Pinpoint the cell where the given text exists, returning its (x, y) midpoint coordinate. 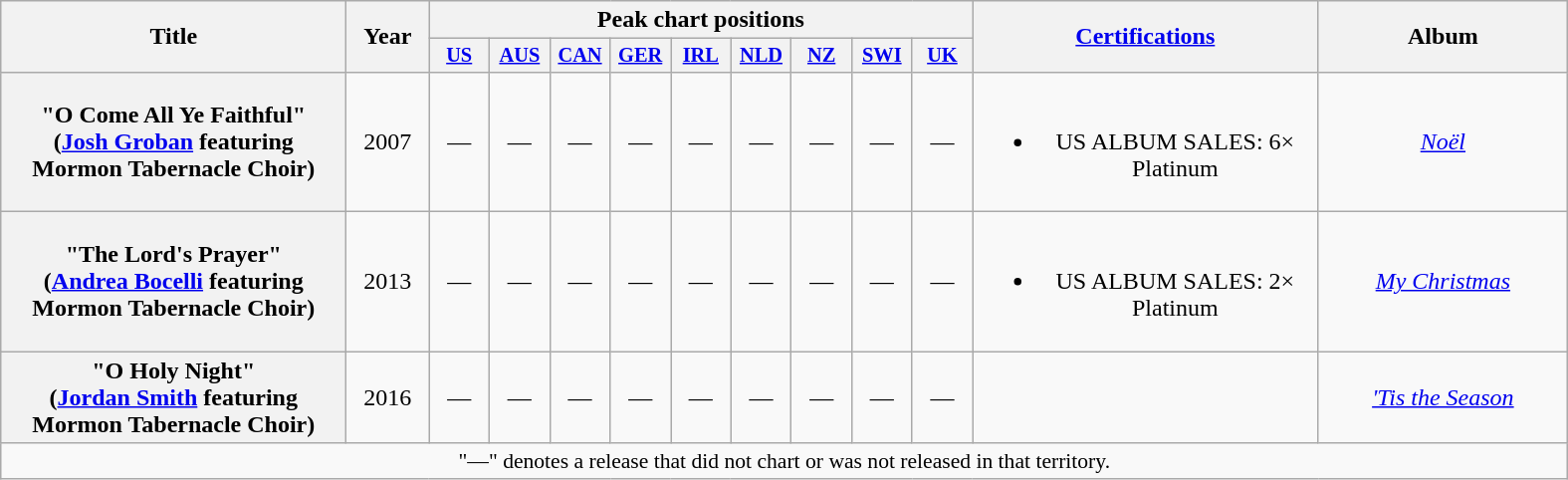
Noël (1444, 141)
Certifications (1145, 37)
"O Holy Night"(Jordan Smith featuring Mormon Tabernacle Choir) (173, 397)
"O Come All Ye Faithful"(Josh Groban featuring Mormon Tabernacle Choir) (173, 141)
NZ (822, 56)
"—" denotes a release that did not chart or was not released in that territory. (784, 461)
GER (641, 56)
NLD (761, 56)
Year (388, 37)
'Tis the Season (1444, 397)
CAN (579, 56)
2016 (388, 397)
Title (173, 37)
US (460, 56)
IRL (701, 56)
AUS (520, 56)
US ALBUM SALES: 2× Platinum (1145, 282)
SWI (882, 56)
US ALBUM SALES: 6× Platinum (1145, 141)
Peak chart positions (701, 20)
UK (942, 56)
Album (1444, 37)
2007 (388, 141)
"The Lord's Prayer"(Andrea Bocelli featuring Mormon Tabernacle Choir) (173, 282)
My Christmas (1444, 282)
2013 (388, 282)
